Search for the cell housing the specified text and yield its (x, y) center coordinate. 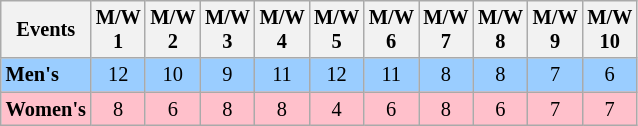
9 (228, 75)
Men's (46, 75)
M/W 8 (500, 29)
M/W 2 (172, 29)
4 (336, 109)
10 (172, 75)
M/W 10 (610, 29)
M/W 9 (556, 29)
M/W 1 (118, 29)
Women's (46, 109)
M/W 4 (282, 29)
M/W 6 (392, 29)
Events (46, 29)
M/W 5 (336, 29)
M/W 7 (446, 29)
M/W 3 (228, 29)
